Output the [x, y] coordinate of the center of the cell containing the given text.  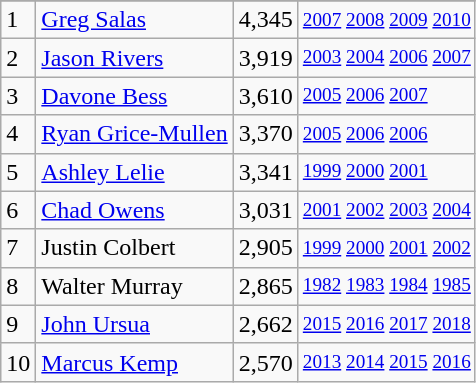
1999 2000 2001 2002 [386, 248]
8 [18, 286]
3,370 [266, 134]
3,919 [266, 58]
6 [18, 210]
3,610 [266, 96]
1999 2000 2001 [386, 172]
2 [18, 58]
3,031 [266, 210]
Davone Bess [134, 96]
7 [18, 248]
Ashley Lelie [134, 172]
1982 1983 1984 1985 [386, 286]
Jason Rivers [134, 58]
9 [18, 324]
2003 2004 2006 2007 [386, 58]
5 [18, 172]
Justin Colbert [134, 248]
2005 2006 2007 [386, 96]
10 [18, 362]
Chad Owens [134, 210]
Walter Murray [134, 286]
4,345 [266, 20]
Ryan Grice-Mullen [134, 134]
Marcus Kemp [134, 362]
3,341 [266, 172]
1 [18, 20]
4 [18, 134]
2013 2014 2015 2016 [386, 362]
2005 2006 2006 [386, 134]
2,905 [266, 248]
2,865 [266, 286]
2015 2016 2017 2018 [386, 324]
3 [18, 96]
2,570 [266, 362]
John Ursua [134, 324]
2001 2002 2003 2004 [386, 210]
2,662 [266, 324]
2007 2008 2009 2010 [386, 20]
Greg Salas [134, 20]
